Return [x, y] of the center of cell containing provided text 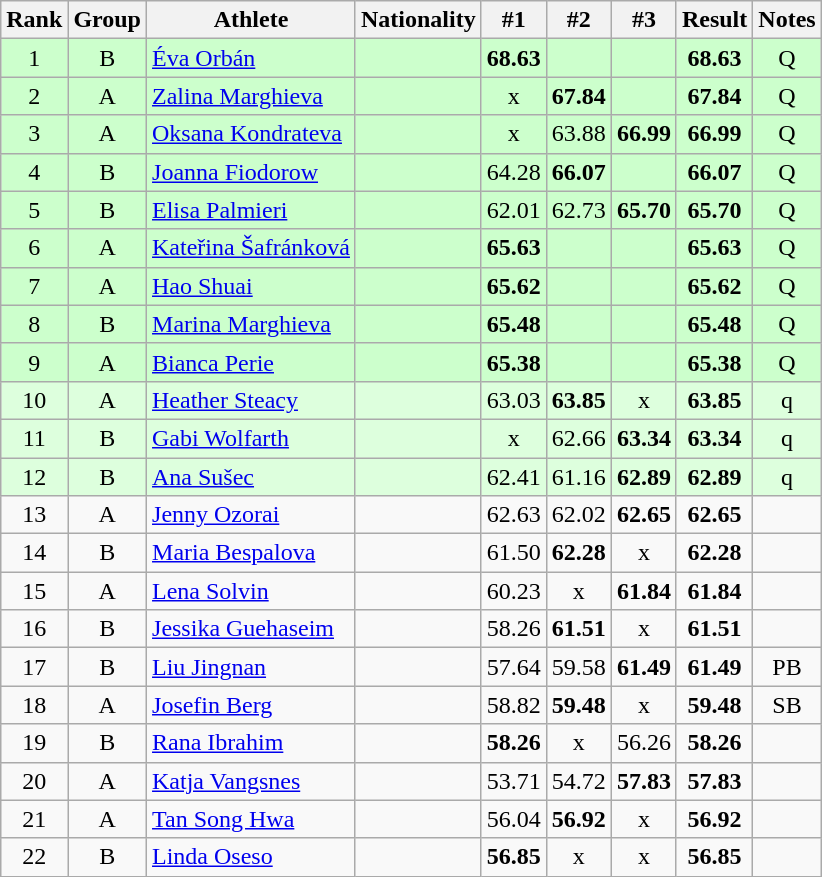
62.66 [578, 438]
Kateřina Šafránková [252, 248]
Rank [34, 20]
Zalina Marghieva [252, 96]
1 [34, 58]
17 [34, 667]
22 [34, 857]
Heather Steacy [252, 400]
Katja Vangsnes [252, 781]
Bianca Perie [252, 362]
Rana Ibrahim [252, 743]
57.64 [514, 667]
Jessika Guehaseim [252, 629]
Liu Jingnan [252, 667]
Nationality [418, 20]
Éva Orbán [252, 58]
19 [34, 743]
Tan Song Hwa [252, 819]
62.41 [514, 477]
3 [34, 134]
16 [34, 629]
61.16 [578, 477]
PB [787, 667]
Lena Solvin [252, 591]
59.58 [578, 667]
62.01 [514, 210]
15 [34, 591]
14 [34, 553]
Notes [787, 20]
Marina Marghieva [252, 324]
4 [34, 172]
Elisa Palmieri [252, 210]
13 [34, 515]
53.71 [514, 781]
Gabi Wolfarth [252, 438]
62.63 [514, 515]
62.73 [578, 210]
8 [34, 324]
6 [34, 248]
Ana Sušec [252, 477]
11 [34, 438]
7 [34, 286]
Group [108, 20]
Jenny Ozorai [252, 515]
64.28 [514, 172]
#1 [514, 20]
Linda Oseso [252, 857]
2 [34, 96]
56.26 [644, 743]
Maria Bespalova [252, 553]
20 [34, 781]
56.04 [514, 819]
54.72 [578, 781]
21 [34, 819]
9 [34, 362]
Hao Shuai [252, 286]
62.02 [578, 515]
#2 [578, 20]
58.82 [514, 705]
63.88 [578, 134]
Oksana Kondrateva [252, 134]
#3 [644, 20]
12 [34, 477]
61.50 [514, 553]
Athlete [252, 20]
SB [787, 705]
18 [34, 705]
63.03 [514, 400]
Result [714, 20]
60.23 [514, 591]
Josefin Berg [252, 705]
10 [34, 400]
Joanna Fiodorow [252, 172]
5 [34, 210]
